Detect which cell encompasses the target text, then output its (X, Y) center coordinate. 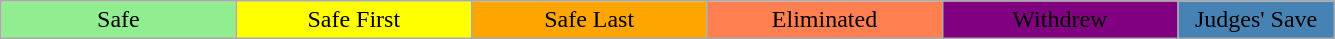
Safe (118, 20)
Withdrew (1060, 20)
Safe Last (588, 20)
Safe First (354, 20)
Eliminated (824, 20)
Judges' Save (1256, 20)
